Search for the cell housing the specified text and yield its [X, Y] center coordinate. 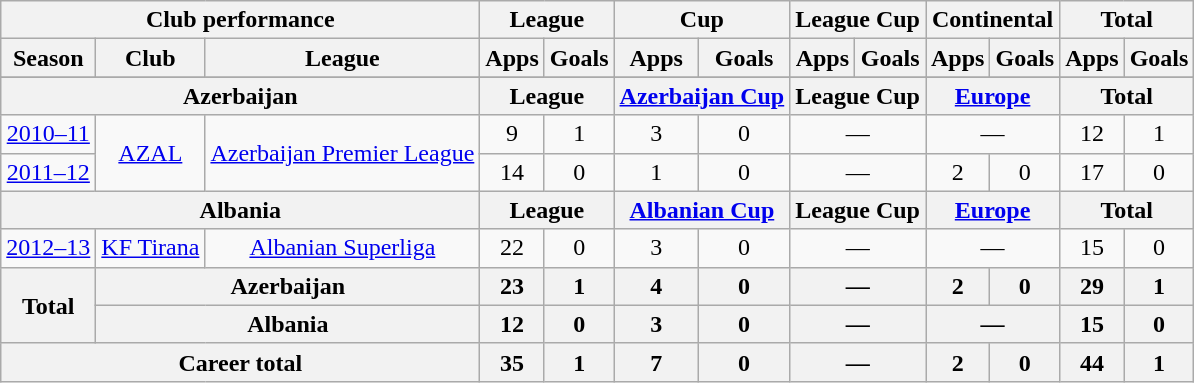
2010–11 [48, 134]
Albanian Cup [702, 210]
23 [512, 286]
Club performance [240, 20]
Career total [240, 362]
4 [656, 286]
9 [512, 134]
Season [48, 58]
Albanian Superliga [342, 248]
Club [150, 58]
Azerbaijan Cup [702, 96]
17 [1092, 172]
22 [512, 248]
14 [512, 172]
Cup [702, 20]
2012–13 [48, 248]
44 [1092, 362]
35 [512, 362]
29 [1092, 286]
2011–12 [48, 172]
Azerbaijan Premier League [342, 153]
Continental [993, 20]
7 [656, 362]
KF Tirana [150, 248]
AZAL [150, 153]
